Capture the cell that displays the provided text and extract its [x, y] central coordinate. 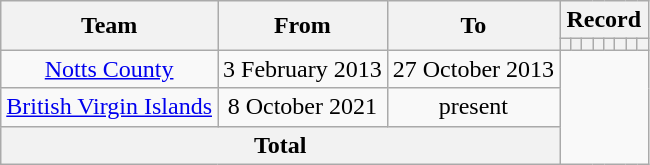
Total [280, 145]
27 October 2013 [473, 69]
Notts County [110, 69]
Record [604, 20]
present [473, 107]
Team [110, 26]
8 October 2021 [303, 107]
From [303, 26]
To [473, 26]
British Virgin Islands [110, 107]
3 February 2013 [303, 69]
